Detect which cell encompasses the target text, then output its (X, Y) center coordinate. 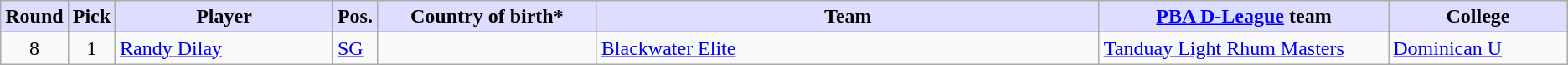
8 (34, 48)
SG (355, 48)
College (1478, 17)
Team (848, 17)
Dominican U (1478, 48)
Tanduay Light Rhum Masters (1243, 48)
Player (224, 17)
Blackwater Elite (848, 48)
1 (91, 48)
PBA D-League team (1243, 17)
Randy Dilay (224, 48)
Pick (91, 17)
Country of birth* (487, 17)
Pos. (355, 17)
Round (34, 17)
